For the text-containing cell, return its midpoint in (x, y) coordinate format. 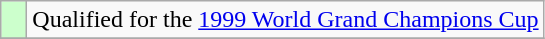
Qualified for the 1999 World Grand Champions Cup (286, 20)
